For the text-containing cell, return its midpoint in [X, Y] coordinate format. 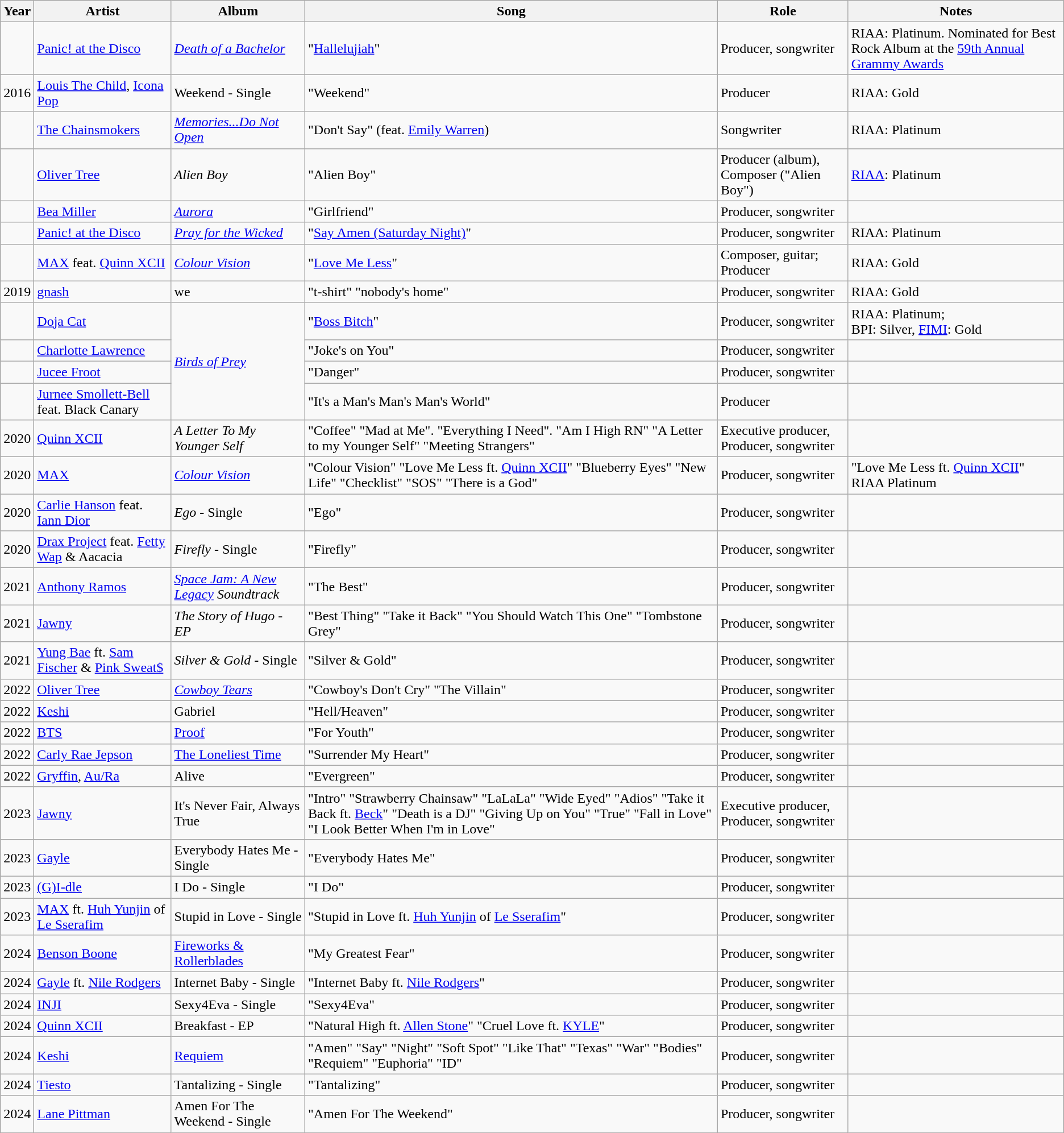
Ego - Single [238, 513]
"Sexy4Eva" [512, 1005]
Artist [102, 11]
Album [238, 11]
"Hell/Heaven" [512, 711]
"Love Me Less" [512, 263]
Role [783, 11]
MAX feat. Quinn XCII [102, 263]
Year [17, 11]
The Chainsmokers [102, 130]
"Ego" [512, 513]
Internet Baby - Single [238, 983]
"Stupid in Love ft. Huh Yunjin of Le Sserafim" [512, 916]
"t-shirt" "nobody's home" [512, 292]
RIAA: Platinum;BPI: Silver, FIMI: Gold [956, 321]
Lane Pittman [102, 1114]
Birds of Prey [238, 361]
Carly Rae Jepson [102, 754]
Silver & Gold - Single [238, 661]
"The Best" [512, 587]
I Do - Single [238, 887]
"Firefly" [512, 549]
"Colour Vision" "Love Me Less ft. Quinn XCII" "Blueberry Eyes" "New Life" "Checklist" "SOS" "There is a God" [512, 475]
"Danger" [512, 372]
Firefly - Single [238, 549]
MAX [102, 475]
Jurnee Smollett-Bell feat. Black Canary [102, 401]
"Best Thing" "Take it Back" "You Should Watch This One" "Tombstone Grey" [512, 623]
"Love Me Less ft. Quinn XCII" RIAA Platinum [956, 475]
"Everybody Hates Me" [512, 857]
"Cowboy's Don't Cry" "The Villain" [512, 690]
Stupid in Love - Single [238, 916]
Producer (album), Composer ("Alien Boy") [783, 175]
Space Jam: A New Legacy Soundtrack [238, 587]
Proof [238, 733]
It's Never Fair, Always True [238, 813]
Tantalizing - Single [238, 1085]
Song [512, 11]
Weekend - Single [238, 93]
Notes [956, 11]
Gabriel [238, 711]
Louis The Child, Icona Pop [102, 93]
Jucee Froot [102, 372]
Gayle ft. Nile Rodgers [102, 983]
"Amen For The Weekend" [512, 1114]
Yung Bae ft. Sam Fischer & Pink Sweat$ [102, 661]
"Natural High ft. Allen Stone" "Cruel Love ft. KYLE" [512, 1026]
Tiesto [102, 1085]
"Joke's on You" [512, 350]
Requiem [238, 1055]
Alien Boy [238, 175]
A Letter To My Younger Self [238, 439]
Anthony Ramos [102, 587]
"Say Amen (Saturday Night)" [512, 233]
Breakfast - EP [238, 1026]
"Internet Baby ft. Nile Rodgers" [512, 983]
Charlotte Lawrence [102, 350]
"My Greatest Fear" [512, 954]
Pray for the Wicked [238, 233]
"For Youth" [512, 733]
we [238, 292]
Sexy4Eva - Single [238, 1005]
INJI [102, 1005]
(G)I-dle [102, 887]
Doja Cat [102, 321]
Cowboy Tears [238, 690]
Death of a Bachelor [238, 48]
Amen For The Weekend - Single [238, 1114]
"It's a Man's Man's Man's World" [512, 401]
"Tantalizing" [512, 1085]
"Silver & Gold" [512, 661]
Fireworks & Rollerblades [238, 954]
2016 [17, 93]
Everybody Hates Me - Single [238, 857]
Aurora [238, 211]
Benson Boone [102, 954]
Alive [238, 776]
MAX ft. Huh Yunjin of Le Sserafim [102, 916]
"Amen" "Say" "Night" "Soft Spot" "Like That" "Texas" "War" "Bodies" "Requiem" "Euphoria" "ID" [512, 1055]
The Loneliest Time [238, 754]
Memories...Do Not Open [238, 130]
BTS [102, 733]
Carlie Hanson feat. Iann Dior [102, 513]
"Surrender My Heart" [512, 754]
"Alien Boy" [512, 175]
"Girlfriend" [512, 211]
gnash [102, 292]
Bea Miller [102, 211]
"Hallelujiah" [512, 48]
2019 [17, 292]
"Coffee" "Mad at Me". "Everything I Need". "Am I High RN" "A Letter to my Younger Self" "Meeting Strangers" [512, 439]
"Don't Say" (feat. Emily Warren) [512, 130]
Songwriter [783, 130]
"I Do" [512, 887]
"Weekend" [512, 93]
"Boss Bitch" [512, 321]
Gayle [102, 857]
Composer, guitar; Producer [783, 263]
The Story of Hugo - EP [238, 623]
RIAA: Platinum. Nominated for Best Rock Album at the 59th Annual Grammy Awards [956, 48]
"Evergreen" [512, 776]
Gryffin, Au/Ra [102, 776]
Drax Project feat. Fetty Wap & Aacacia [102, 549]
